For the text-containing cell, return its midpoint in (x, y) coordinate format. 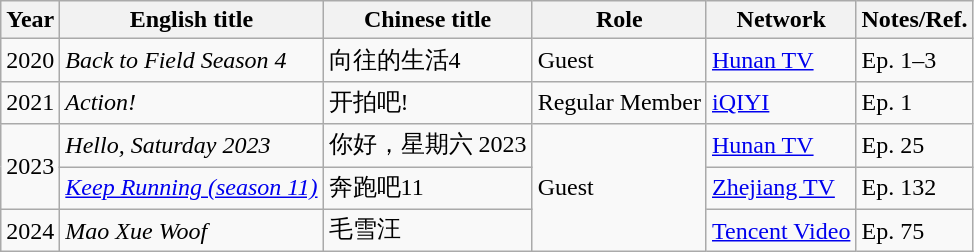
Ep. 132 (914, 188)
2024 (30, 230)
Notes/Ref. (914, 20)
2021 (30, 102)
Tencent Video (780, 230)
English title (192, 20)
Mao Xue Woof (192, 230)
Ep. 75 (914, 230)
奔跑吧11 (428, 188)
Ep. 1–3 (914, 60)
Action! (192, 102)
2023 (30, 166)
Back to Field Season 4 (192, 60)
2020 (30, 60)
毛雪汪 (428, 230)
Regular Member (619, 102)
Chinese title (428, 20)
向往的生活4 (428, 60)
Network (780, 20)
Zhejiang TV (780, 188)
iQIYI (780, 102)
Keep Running (season 11) (192, 188)
Year (30, 20)
开拍吧! (428, 102)
Role (619, 20)
Hello, Saturday 2023 (192, 146)
Ep. 25 (914, 146)
Ep. 1 (914, 102)
你好，星期六 2023 (428, 146)
